Scan for the cell matching the given text and deliver its [x, y] coordinate at center. 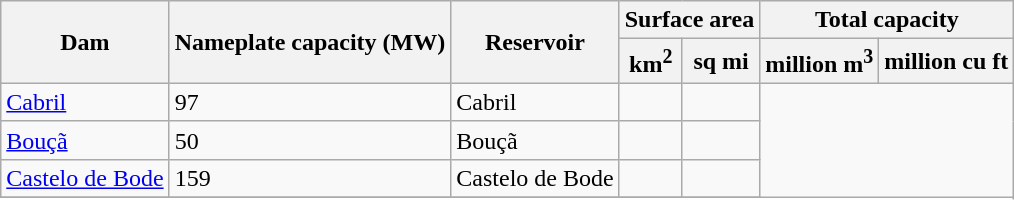
million cu ft [946, 62]
Surface area [690, 20]
Total capacity [887, 20]
Dam [85, 42]
159 [310, 178]
97 [310, 102]
million m3 [820, 62]
km2 [650, 62]
Nameplate capacity (MW) [310, 42]
sq mi [720, 62]
Reservoir [535, 42]
50 [310, 140]
